Return the [x, y] coordinate for the center point of the cell that contains the specified text.  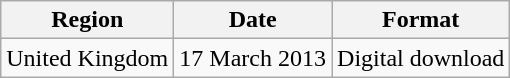
United Kingdom [88, 58]
17 March 2013 [253, 58]
Date [253, 20]
Region [88, 20]
Digital download [421, 58]
Format [421, 20]
